Detect which cell encompasses the target text, then output its [X, Y] center coordinate. 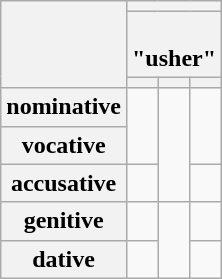
vocative [64, 145]
"usher" [174, 44]
accusative [64, 183]
dative [64, 259]
nominative [64, 107]
genitive [64, 221]
